For the text-containing cell, return its midpoint in [X, Y] coordinate format. 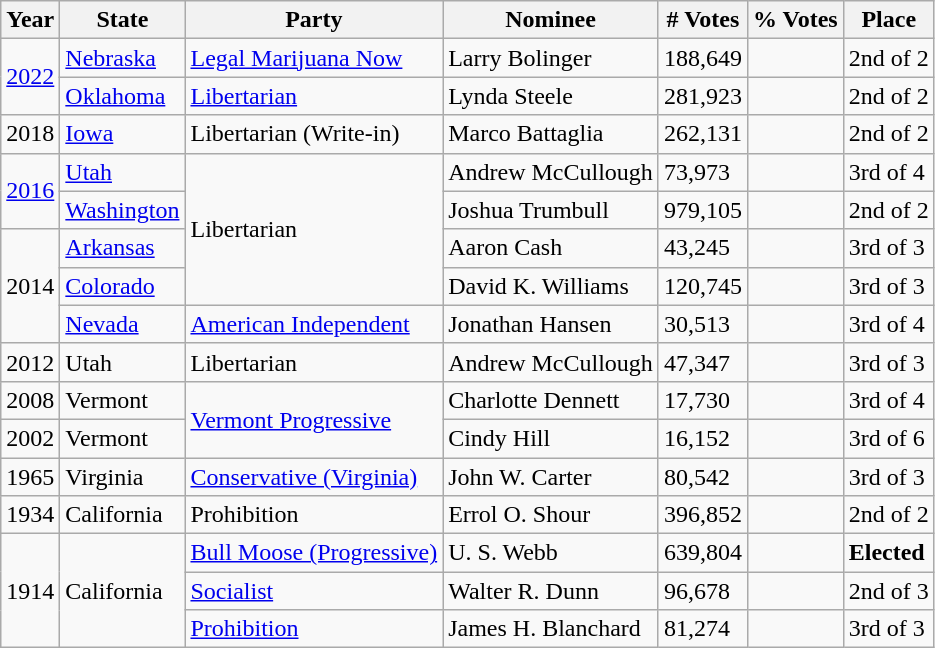
Virginia [122, 477]
1934 [30, 515]
Elected [888, 553]
Libertarian (Write-in) [314, 134]
Aaron Cash [551, 248]
2nd of 3 [888, 591]
639,804 [702, 553]
Nebraska [122, 58]
Walter R. Dunn [551, 591]
Lynda Steele [551, 96]
Oklahoma [122, 96]
Iowa [122, 134]
1914 [30, 591]
Jonathan Hansen [551, 324]
Socialist [314, 591]
Marco Battaglia [551, 134]
Errol O. Shour [551, 515]
Nominee [551, 20]
Arkansas [122, 248]
96,678 [702, 591]
James H. Blanchard [551, 629]
David K. Williams [551, 286]
Cindy Hill [551, 438]
# Votes [702, 20]
Year [30, 20]
Bull Moose (Progressive) [314, 553]
Joshua Trumbull [551, 210]
80,542 [702, 477]
73,973 [702, 172]
American Independent [314, 324]
396,852 [702, 515]
Legal Marijuana Now [314, 58]
16,152 [702, 438]
Vermont Progressive [314, 419]
43,245 [702, 248]
U. S. Webb [551, 553]
2008 [30, 400]
State [122, 20]
% Votes [795, 20]
120,745 [702, 286]
979,105 [702, 210]
Nevada [122, 324]
17,730 [702, 400]
188,649 [702, 58]
2012 [30, 362]
47,347 [702, 362]
Party [314, 20]
Place [888, 20]
Charlotte Dennett [551, 400]
Washington [122, 210]
1965 [30, 477]
281,923 [702, 96]
81,274 [702, 629]
3rd of 6 [888, 438]
2014 [30, 286]
2018 [30, 134]
Colorado [122, 286]
2016 [30, 191]
Conservative (Virginia) [314, 477]
2022 [30, 77]
John W. Carter [551, 477]
262,131 [702, 134]
30,513 [702, 324]
2002 [30, 438]
Larry Bolinger [551, 58]
